Find where the given text appears and provide that cell's center as [x, y] coordinate. 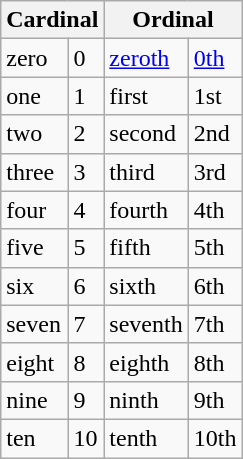
two [34, 134]
3 [86, 172]
fifth [146, 248]
8 [86, 362]
7th [215, 324]
Ordinal [173, 20]
fourth [146, 210]
one [34, 96]
0 [86, 58]
4th [215, 210]
0th [215, 58]
third [146, 172]
seven [34, 324]
ninth [146, 400]
9th [215, 400]
10 [86, 438]
sixth [146, 286]
1 [86, 96]
four [34, 210]
5 [86, 248]
five [34, 248]
eighth [146, 362]
4 [86, 210]
tenth [146, 438]
seventh [146, 324]
three [34, 172]
zero [34, 58]
ten [34, 438]
Cardinal [52, 20]
6th [215, 286]
zeroth [146, 58]
eight [34, 362]
7 [86, 324]
8th [215, 362]
2 [86, 134]
9 [86, 400]
first [146, 96]
2nd [215, 134]
3rd [215, 172]
10th [215, 438]
5th [215, 248]
1st [215, 96]
nine [34, 400]
6 [86, 286]
six [34, 286]
second [146, 134]
